Search for the cell housing the specified text and yield its (x, y) center coordinate. 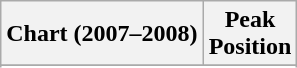
Chart (2007–2008) (102, 34)
PeakPosition (250, 34)
